Capture the cell that displays the provided text and extract its (X, Y) central coordinate. 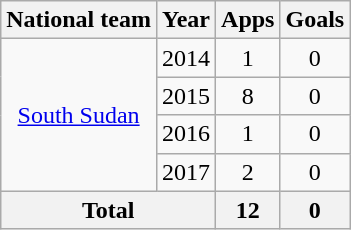
2017 (186, 172)
South Sudan (79, 115)
Goals (315, 20)
Apps (248, 20)
Year (186, 20)
Total (108, 210)
National team (79, 20)
12 (248, 210)
8 (248, 96)
2 (248, 172)
2015 (186, 96)
2014 (186, 58)
2016 (186, 134)
